Determine the (X, Y) coordinate at the center of the cell enclosing the given text.  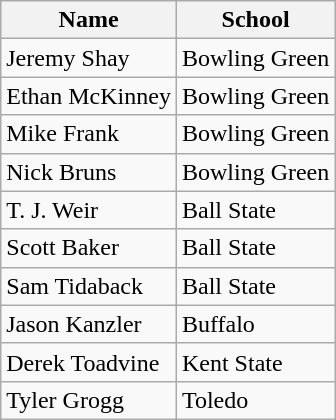
Nick Bruns (89, 172)
Derek Toadvine (89, 362)
Mike Frank (89, 134)
Ethan McKinney (89, 96)
Jeremy Shay (89, 58)
Jason Kanzler (89, 324)
Scott Baker (89, 248)
School (255, 20)
Tyler Grogg (89, 400)
Buffalo (255, 324)
T. J. Weir (89, 210)
Sam Tidaback (89, 286)
Name (89, 20)
Kent State (255, 362)
Toledo (255, 400)
